Search for the cell housing the specified text and yield its (X, Y) center coordinate. 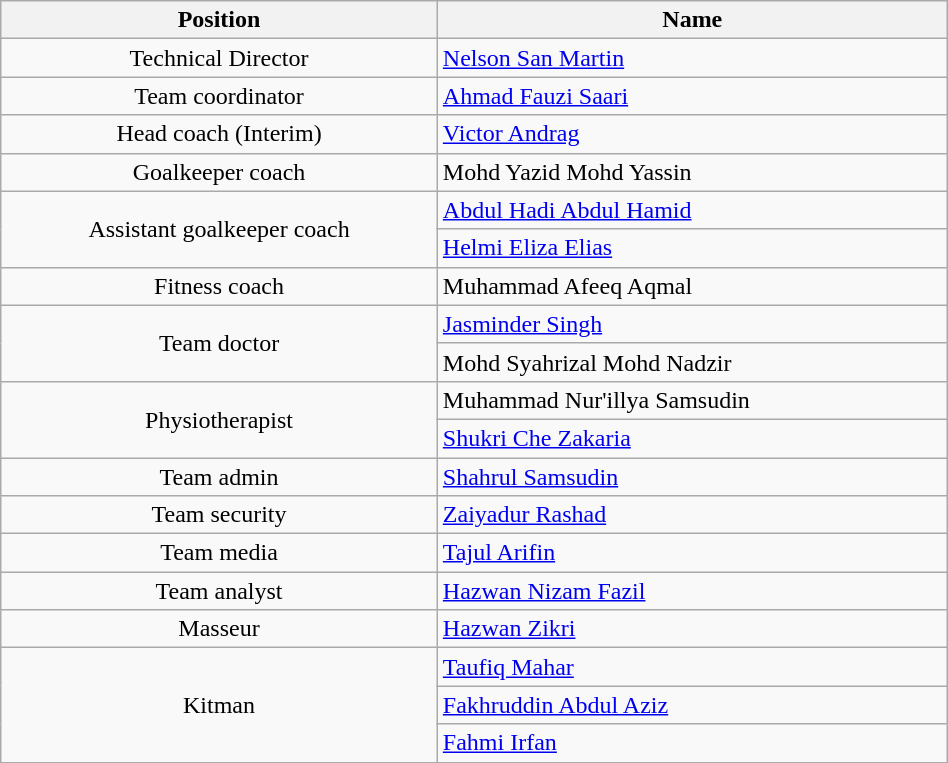
Kitman (220, 705)
Goalkeeper coach (220, 172)
Assistant goalkeeper coach (220, 229)
Fitness coach (220, 286)
Team doctor (220, 343)
Head coach (Interim) (220, 134)
Nelson San Martin (692, 58)
Physiotherapist (220, 419)
Fakhruddin Abdul Aziz (692, 705)
Tajul Arifin (692, 553)
Shahrul Samsudin (692, 477)
Helmi Eliza Elias (692, 248)
Shukri Che Zakaria (692, 438)
Technical Director (220, 58)
Muhammad Afeeq Aqmal (692, 286)
Abdul Hadi Abdul Hamid (692, 210)
Ahmad Fauzi Saari (692, 96)
Team media (220, 553)
Name (692, 20)
Hazwan Nizam Fazil (692, 591)
Team admin (220, 477)
Muhammad Nur'illya Samsudin (692, 400)
Masseur (220, 629)
Mohd Yazid Mohd Yassin (692, 172)
Position (220, 20)
Hazwan Zikri (692, 629)
Mohd Syahrizal Mohd Nadzir (692, 362)
Fahmi Irfan (692, 743)
Team coordinator (220, 96)
Jasminder Singh (692, 324)
Team analyst (220, 591)
Team security (220, 515)
Victor Andrag (692, 134)
Taufiq Mahar (692, 667)
Zaiyadur Rashad (692, 515)
